For the text-containing cell, return its midpoint in [x, y] coordinate format. 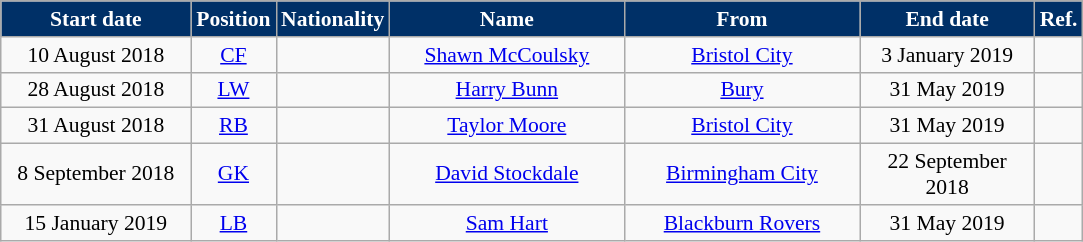
Shawn McCoulsky [506, 55]
22 September 2018 [948, 174]
CF [234, 55]
Start date [96, 19]
LW [234, 90]
End date [948, 19]
GK [234, 174]
3 January 2019 [948, 55]
Name [506, 19]
Birmingham City [742, 174]
31 August 2018 [96, 126]
Bury [742, 90]
From [742, 19]
8 September 2018 [96, 174]
Blackburn Rovers [742, 223]
Nationality [332, 19]
Taylor Moore [506, 126]
Harry Bunn [506, 90]
28 August 2018 [96, 90]
Position [234, 19]
Sam Hart [506, 223]
15 January 2019 [96, 223]
David Stockdale [506, 174]
Ref. [1059, 19]
RB [234, 126]
10 August 2018 [96, 55]
LB [234, 223]
